Identify which cell holds the provided text, then report its (x, y) central coordinate. 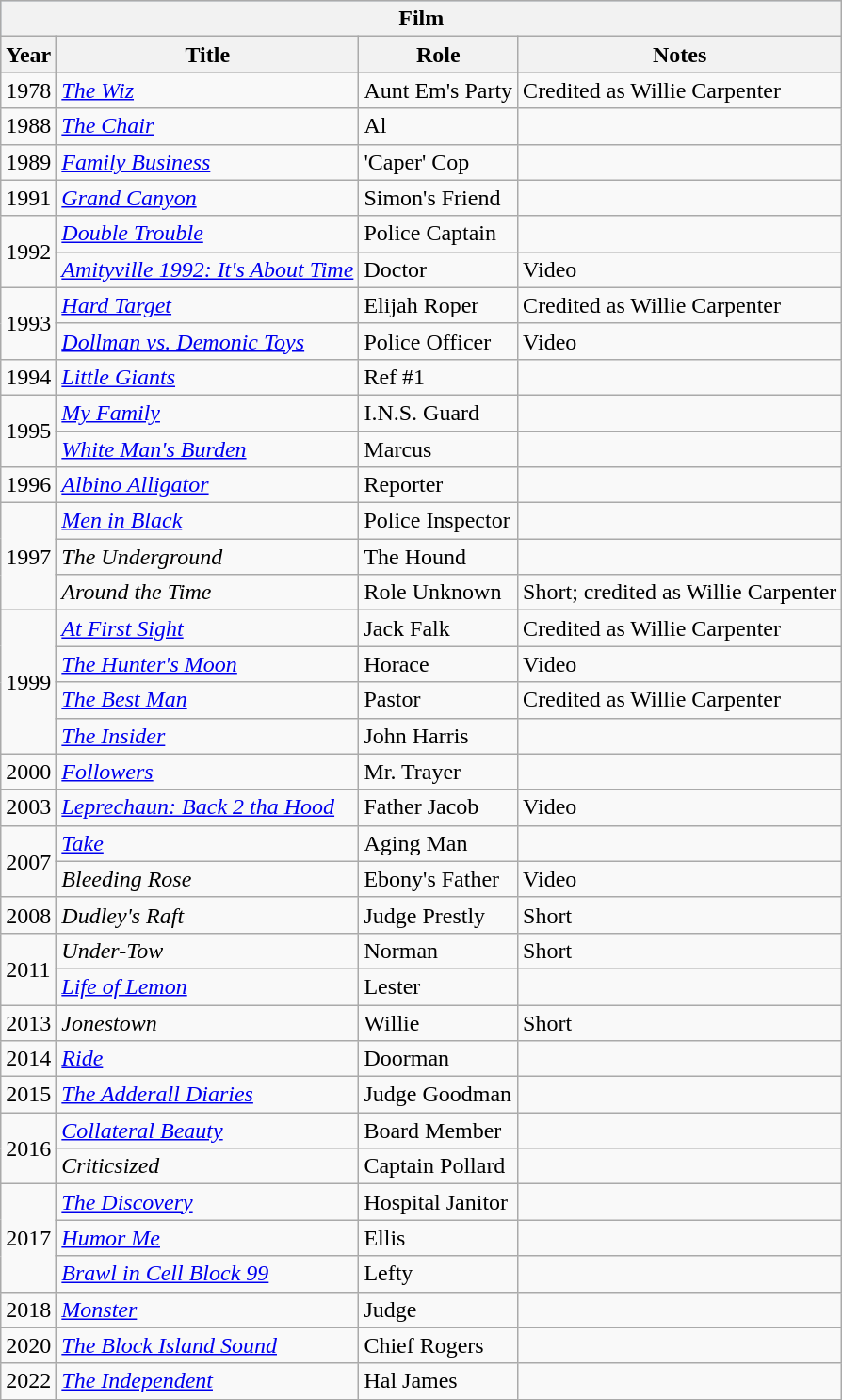
Followers (207, 772)
Board Member (439, 1131)
The Wiz (207, 90)
Judge Goodman (439, 1095)
2020 (28, 1345)
Role (439, 55)
Lefty (439, 1274)
Hospital Janitor (439, 1202)
Aunt Em's Party (439, 90)
2018 (28, 1310)
Reporter (439, 485)
1995 (28, 431)
The Discovery (207, 1202)
2022 (28, 1381)
The Hound (439, 557)
1992 (28, 252)
Elijah Roper (439, 305)
Criticsized (207, 1166)
Doctor (439, 269)
1999 (28, 682)
The Underground (207, 557)
2007 (28, 861)
2015 (28, 1095)
Ref #1 (439, 377)
Grand Canyon (207, 198)
2013 (28, 1022)
Humor Me (207, 1238)
Father Jacob (439, 807)
1989 (28, 162)
Short; credited as Willie Carpenter (680, 593)
Captain Pollard (439, 1166)
1988 (28, 126)
The Insider (207, 736)
2003 (28, 807)
At First Sight (207, 628)
Family Business (207, 162)
Albino Alligator (207, 485)
Take (207, 843)
Lester (439, 986)
Jonestown (207, 1022)
Film (422, 19)
Judge Prestly (439, 915)
Aging Man (439, 843)
1997 (28, 557)
Role Unknown (439, 593)
'Caper' Cop (439, 162)
Horace (439, 664)
John Harris (439, 736)
Collateral Beauty (207, 1131)
Judge (439, 1310)
Leprechaun: Back 2 tha Hood (207, 807)
The Best Man (207, 700)
Police Officer (439, 341)
Ebony's Father (439, 879)
1994 (28, 377)
Ride (207, 1059)
2000 (28, 772)
Hard Target (207, 305)
I.N.S. Guard (439, 413)
Monster (207, 1310)
Hal James (439, 1381)
2016 (28, 1148)
Dudley's Raft (207, 915)
Simon's Friend (439, 198)
1978 (28, 90)
Chief Rogers (439, 1345)
Al (439, 126)
Title (207, 55)
The Independent (207, 1381)
1996 (28, 485)
Brawl in Cell Block 99 (207, 1274)
The Hunter's Moon (207, 664)
2011 (28, 969)
Ellis (439, 1238)
Police Inspector (439, 521)
Notes (680, 55)
Amityville 1992: It's About Time (207, 269)
Double Trouble (207, 234)
Dollman vs. Demonic Toys (207, 341)
The Chair (207, 126)
The Block Island Sound (207, 1345)
Doorman (439, 1059)
Little Giants (207, 377)
Police Captain (439, 234)
2017 (28, 1238)
Pastor (439, 700)
My Family (207, 413)
1991 (28, 198)
Jack Falk (439, 628)
Life of Lemon (207, 986)
Under-Tow (207, 951)
2014 (28, 1059)
1993 (28, 323)
Norman (439, 951)
Bleeding Rose (207, 879)
Marcus (439, 449)
White Man's Burden (207, 449)
Year (28, 55)
Willie (439, 1022)
The Adderall Diaries (207, 1095)
Around the Time (207, 593)
Men in Black (207, 521)
2008 (28, 915)
Mr. Trayer (439, 772)
